Extract the (X, Y) coordinate from the center of the cell holding the provided text.  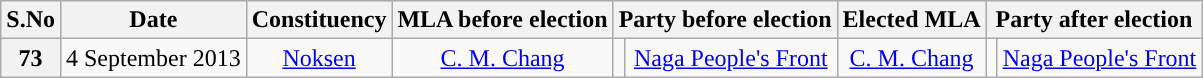
Constituency (319, 20)
73 (31, 58)
Party after election (1094, 20)
MLA before election (502, 20)
Date (153, 20)
Elected MLA (912, 20)
S.No (31, 20)
4 September 2013 (153, 58)
Party before election (725, 20)
Noksen (319, 58)
